Return the [X, Y] coordinate for the center point of the cell that contains the specified text.  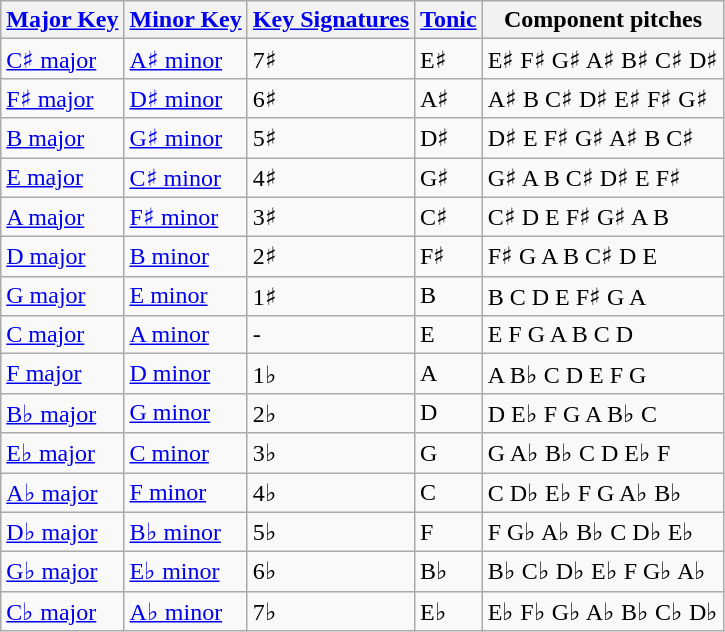
G A♭ B♭ C D E♭ F [603, 453]
7♭ [330, 611]
F♯ G A B C♯ D E [603, 257]
B♭ major [62, 413]
E♯ [449, 59]
E♭ major [62, 453]
A minor [186, 335]
C♯ minor [186, 178]
F♯ major [62, 98]
D♭ major [62, 532]
3♭ [330, 453]
Minor Key [186, 20]
C minor [186, 453]
5♭ [330, 532]
F minor [186, 492]
F major [62, 374]
Key Signatures [330, 20]
A♭ major [62, 492]
G minor [186, 413]
F [449, 532]
E♯ F♯ G♯ A♯ B♯ C♯ D♯ [603, 59]
E minor [186, 296]
G major [62, 296]
D minor [186, 374]
G [449, 453]
C D♭ E♭ F G A♭ B♭ [603, 492]
C major [62, 335]
F G♭ A♭ B♭ C D♭ E♭ [603, 532]
B♭ C♭ D♭ E♭ F G♭ A♭ [603, 572]
7♯ [330, 59]
D major [62, 257]
3♯ [330, 217]
5♯ [330, 138]
B minor [186, 257]
G♯ A B C♯ D♯ E F♯ [603, 178]
4♭ [330, 492]
G♯ minor [186, 138]
B♭ minor [186, 532]
C♯ major [62, 59]
A [449, 374]
A B♭ C D E F G [603, 374]
C [449, 492]
2♭ [330, 413]
6♭ [330, 572]
E major [62, 178]
B major [62, 138]
A major [62, 217]
- [330, 335]
A♯ B C♯ D♯ E♯ F♯ G♯ [603, 98]
D♯ E F♯ G♯ A♯ B C♯ [603, 138]
B♭ [449, 572]
G♯ [449, 178]
6♯ [330, 98]
4♯ [330, 178]
E♭ minor [186, 572]
E [449, 335]
Major Key [62, 20]
E♭ F♭ G♭ A♭ B♭ C♭ D♭ [603, 611]
B [449, 296]
A♯ [449, 98]
F♯ minor [186, 217]
Component pitches [603, 20]
C♯ [449, 217]
1♯ [330, 296]
D [449, 413]
G♭ major [62, 572]
1♭ [330, 374]
D♯ [449, 138]
Tonic [449, 20]
A♭ minor [186, 611]
D♯ minor [186, 98]
2♯ [330, 257]
E♭ [449, 611]
A♯ minor [186, 59]
E F G A B C D [603, 335]
B C D E F♯ G A [603, 296]
D E♭ F G A B♭ C [603, 413]
F♯ [449, 257]
C♯ D E F♯ G♯ A B [603, 217]
C♭ major [62, 611]
